Output the (x, y) coordinate of the center of the cell containing the given text.  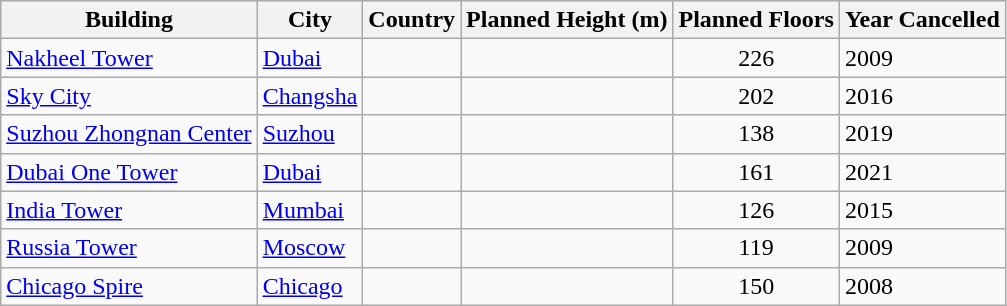
Nakheel Tower (129, 58)
Chicago Spire (129, 286)
226 (756, 58)
India Tower (129, 210)
Chicago (310, 286)
202 (756, 96)
2021 (922, 172)
2016 (922, 96)
Dubai One Tower (129, 172)
138 (756, 134)
2015 (922, 210)
Country (412, 20)
2019 (922, 134)
Russia Tower (129, 248)
Building (129, 20)
2008 (922, 286)
Suzhou Zhongnan Center (129, 134)
161 (756, 172)
Moscow (310, 248)
Changsha (310, 96)
Mumbai (310, 210)
126 (756, 210)
City (310, 20)
119 (756, 248)
Planned Floors (756, 20)
Year Cancelled (922, 20)
Sky City (129, 96)
Suzhou (310, 134)
150 (756, 286)
Planned Height (m) (567, 20)
